Output the [x, y] coordinate of the center of the cell containing the given text.  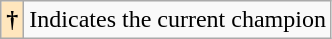
† [12, 20]
Indicates the current champion [178, 20]
